Scan for the cell matching the given text and deliver its (X, Y) coordinate at center. 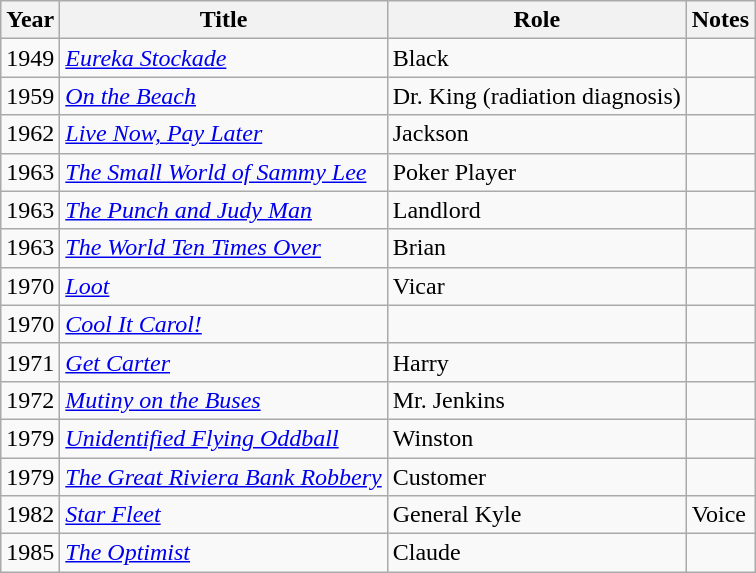
Star Fleet (224, 515)
Poker Player (536, 172)
Winston (536, 438)
Year (30, 20)
Voice (720, 515)
Customer (536, 477)
1959 (30, 96)
On the Beach (224, 96)
Brian (536, 248)
Loot (224, 286)
Mutiny on the Buses (224, 400)
The Punch and Judy Man (224, 210)
Eureka Stockade (224, 58)
The Small World of Sammy Lee (224, 172)
The Optimist (224, 553)
Role (536, 20)
1972 (30, 400)
Live Now, Pay Later (224, 134)
Dr. King (radiation diagnosis) (536, 96)
Jackson (536, 134)
The Great Riviera Bank Robbery (224, 477)
Claude (536, 553)
Title (224, 20)
1982 (30, 515)
Cool It Carol! (224, 324)
Black (536, 58)
Unidentified Flying Oddball (224, 438)
Notes (720, 20)
1985 (30, 553)
Landlord (536, 210)
Vicar (536, 286)
Mr. Jenkins (536, 400)
1971 (30, 362)
1962 (30, 134)
Harry (536, 362)
The World Ten Times Over (224, 248)
Get Carter (224, 362)
General Kyle (536, 515)
1949 (30, 58)
